Extract the (X, Y) coordinate from the center of the cell holding the provided text.  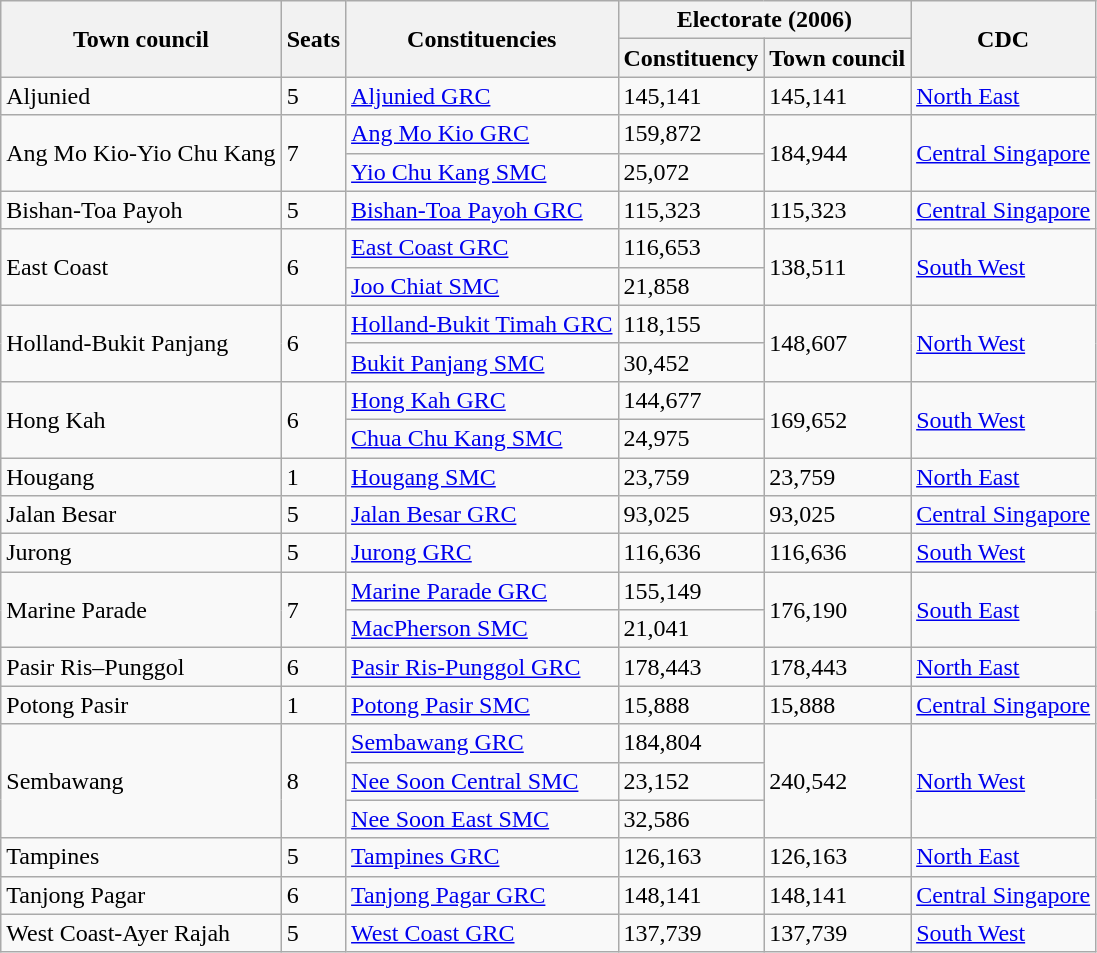
Jurong (141, 553)
Holland-Bukit Panjang (141, 343)
24,975 (691, 438)
155,149 (691, 591)
Nee Soon East SMC (482, 819)
8 (313, 781)
Yio Chu Kang SMC (482, 172)
144,677 (691, 400)
240,542 (838, 781)
25,072 (691, 172)
Ang Mo Kio GRC (482, 134)
South East (1004, 610)
23,152 (691, 781)
West Coast GRC (482, 933)
Jalan Besar GRC (482, 515)
Bishan-Toa Payoh (141, 210)
West Coast-Ayer Rajah (141, 933)
Ang Mo Kio-Yio Chu Kang (141, 153)
Potong Pasir (141, 705)
Jalan Besar (141, 515)
148,607 (838, 343)
116,653 (691, 248)
Nee Soon Central SMC (482, 781)
Seats (313, 39)
21,041 (691, 629)
169,652 (838, 419)
Hong Kah GRC (482, 400)
Joo Chiat SMC (482, 286)
Tampines (141, 857)
Hougang (141, 477)
Marine Parade (141, 610)
Hougang SMC (482, 477)
Tanjong Pagar GRC (482, 895)
Aljunied GRC (482, 96)
Holland-Bukit Timah GRC (482, 324)
Constituency (691, 58)
CDC (1004, 39)
East Coast GRC (482, 248)
Sembawang (141, 781)
184,944 (838, 153)
21,858 (691, 286)
Chua Chu Kang SMC (482, 438)
118,155 (691, 324)
138,511 (838, 267)
MacPherson SMC (482, 629)
Jurong GRC (482, 553)
Bukit Panjang SMC (482, 362)
30,452 (691, 362)
Sembawang GRC (482, 743)
Hong Kah (141, 419)
32,586 (691, 819)
Electorate (2006) (764, 20)
159,872 (691, 134)
176,190 (838, 610)
Constituencies (482, 39)
Tanjong Pagar (141, 895)
Pasir Ris–Punggol (141, 667)
Bishan-Toa Payoh GRC (482, 210)
Aljunied (141, 96)
184,804 (691, 743)
Tampines GRC (482, 857)
East Coast (141, 267)
Pasir Ris-Punggol GRC (482, 667)
Marine Parade GRC (482, 591)
Potong Pasir SMC (482, 705)
